Return [X, Y] of the center of cell containing provided text 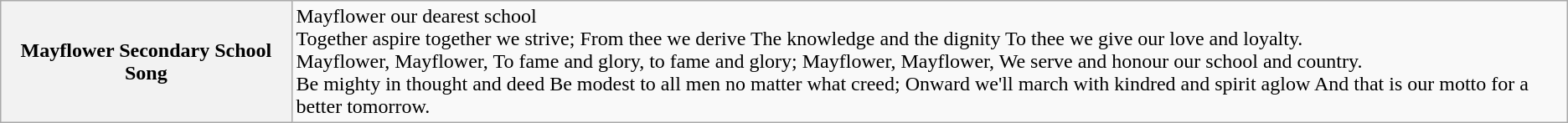
Mayflower Secondary School Song [146, 62]
